Identify which cell holds the provided text, then report its (X, Y) central coordinate. 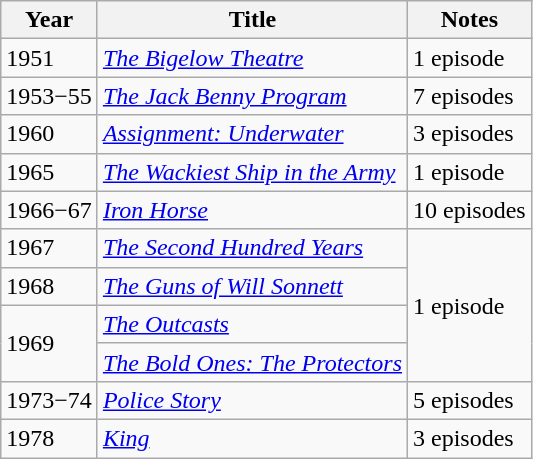
Iron Horse (252, 210)
The Outcasts (252, 324)
1968 (50, 286)
The Bold Ones: The Protectors (252, 362)
The Guns of Will Sonnett (252, 286)
10 episodes (470, 210)
Police Story (252, 400)
King (252, 438)
1965 (50, 172)
7 episodes (470, 96)
1967 (50, 248)
1966−67 (50, 210)
1951 (50, 58)
5 episodes (470, 400)
The Jack Benny Program (252, 96)
Title (252, 20)
The Wackiest Ship in the Army (252, 172)
1978 (50, 438)
1973−74 (50, 400)
The Second Hundred Years (252, 248)
1969 (50, 343)
Assignment: Underwater (252, 134)
Notes (470, 20)
Year (50, 20)
1960 (50, 134)
The Bigelow Theatre (252, 58)
1953−55 (50, 96)
